Pinpoint the cell where the given text exists, returning its [x, y] midpoint coordinate. 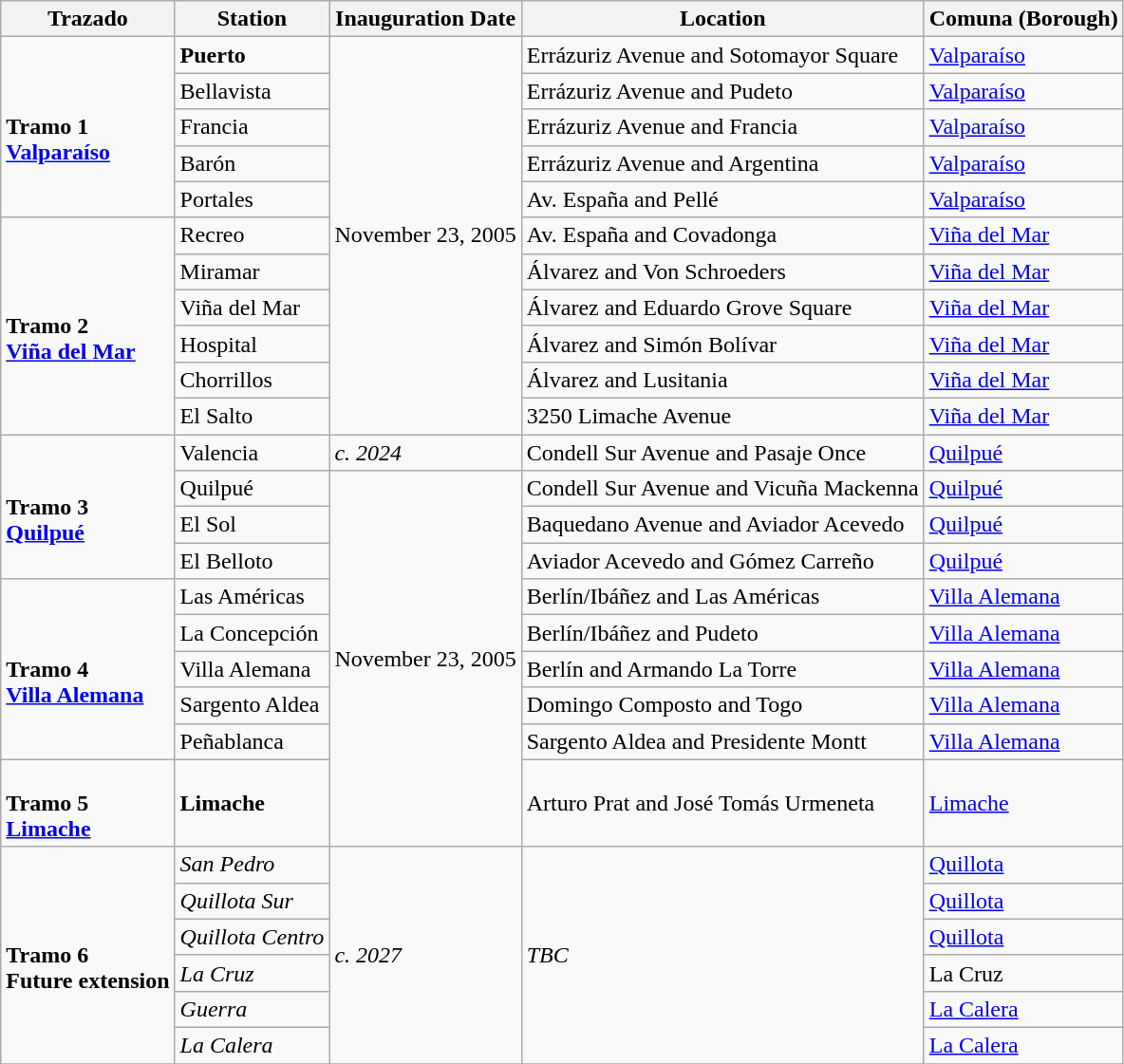
Álvarez and Eduardo Grove Square [722, 308]
Guerra [253, 1009]
3250 Limache Avenue [722, 416]
Portales [253, 199]
Errázuriz Avenue and Sotomayor Square [722, 55]
Álvarez and Von Schroeders [722, 271]
San Pedro [253, 865]
La Concepción [253, 633]
Sargento Aldea and Presidente Montt [722, 741]
c. 2027 [425, 955]
Aviador Acevedo and Gómez Carreño [722, 561]
El Belloto [253, 561]
Errázuriz Avenue and Pudeto [722, 91]
Quillota Centro [253, 937]
Station [253, 19]
Barón [253, 163]
Tramo 4Villa Alemana [87, 669]
Condell Sur Avenue and Vicuña Mackenna [722, 489]
TBC [722, 955]
Location [722, 19]
Álvarez and Lusitania [722, 380]
Tramo 3Quilpué [87, 507]
Condell Sur Avenue and Pasaje Once [722, 453]
Chorrillos [253, 380]
Tramo 1Valparaíso [87, 127]
Miramar [253, 271]
El Sol [253, 525]
Tramo 2Viña del Mar [87, 326]
Bellavista [253, 91]
Berlín/Ibáñez and Pudeto [722, 633]
Peñablanca [253, 741]
Errázuriz Avenue and Francia [722, 127]
Tramo 6Future extension [87, 955]
Trazado [87, 19]
Quillota Sur [253, 901]
Francia [253, 127]
c. 2024 [425, 453]
Hospital [253, 344]
Domingo Composto and Togo [722, 705]
El Salto [253, 416]
Baquedano Avenue and Aviador Acevedo [722, 525]
Berlín/Ibáñez and Las Américas [722, 597]
Arturo Prat and José Tomás Urmeneta [722, 803]
Las Américas [253, 597]
Puerto [253, 55]
Recreo [253, 235]
Av. España and Covadonga [722, 235]
Errázuriz Avenue and Argentina [722, 163]
Sargento Aldea [253, 705]
Av. España and Pellé [722, 199]
Álvarez and Simón Bolívar [722, 344]
Valencia [253, 453]
Comuna (Borough) [1023, 19]
Tramo 5Limache [87, 803]
Berlín and Armando La Torre [722, 669]
Inauguration Date [425, 19]
